Pinpoint the cell where the given text exists, returning its [X, Y] midpoint coordinate. 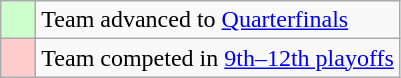
Team competed in 9th–12th playoffs [218, 58]
Team advanced to Quarterfinals [218, 20]
